Return [x, y] of the center of cell containing provided text 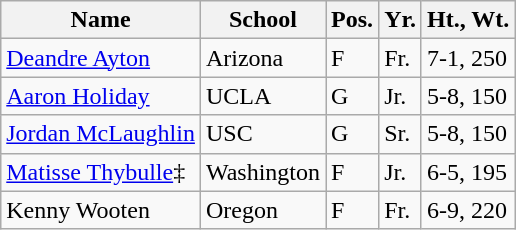
7-1, 250 [468, 58]
Washington [262, 172]
Sr. [400, 134]
Yr. [400, 20]
Jordan McLaughlin [101, 134]
Kenny Wooten [101, 210]
Matisse Thybulle‡ [101, 172]
Name [101, 20]
Deandre Ayton [101, 58]
6-9, 220 [468, 210]
UCLA [262, 96]
School [262, 20]
USC [262, 134]
Pos. [352, 20]
Arizona [262, 58]
6-5, 195 [468, 172]
Aaron Holiday [101, 96]
Oregon [262, 210]
Ht., Wt. [468, 20]
